Output the [x, y] coordinate of the center of the cell containing the given text.  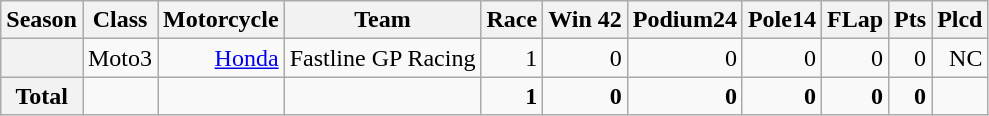
Podium24 [684, 20]
Plcd [960, 20]
Pole14 [782, 20]
Moto3 [120, 58]
Class [120, 20]
NC [960, 58]
Honda [222, 58]
Race [512, 20]
Season [42, 20]
FLap [854, 20]
Fastline GP Racing [382, 58]
Motorcycle [222, 20]
Win 42 [586, 20]
Total [42, 96]
Team [382, 20]
Pts [910, 20]
